Capture the cell that displays the provided text and extract its (X, Y) central coordinate. 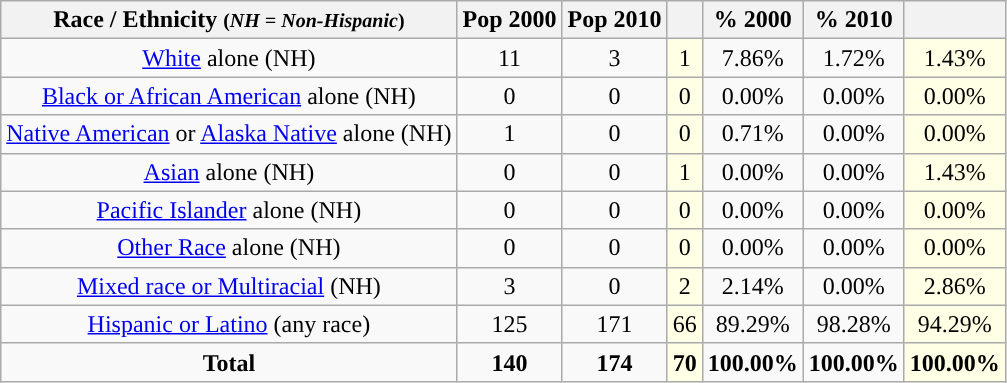
Total (229, 362)
1.72% (854, 58)
Pop 2000 (510, 20)
Pacific Islander alone (NH) (229, 210)
2 (684, 286)
Hispanic or Latino (any race) (229, 324)
70 (684, 362)
Black or African American alone (NH) (229, 96)
% 2000 (752, 20)
2.86% (954, 286)
0.71% (752, 134)
11 (510, 58)
Other Race alone (NH) (229, 248)
98.28% (854, 324)
125 (510, 324)
2.14% (752, 286)
White alone (NH) (229, 58)
% 2010 (854, 20)
66 (684, 324)
94.29% (954, 324)
Race / Ethnicity (NH = Non-Hispanic) (229, 20)
174 (614, 362)
89.29% (752, 324)
Mixed race or Multiracial (NH) (229, 286)
171 (614, 324)
Native American or Alaska Native alone (NH) (229, 134)
Pop 2010 (614, 20)
7.86% (752, 58)
Asian alone (NH) (229, 172)
140 (510, 362)
